Determine the (x, y) coordinate at the center of the cell enclosing the given text.  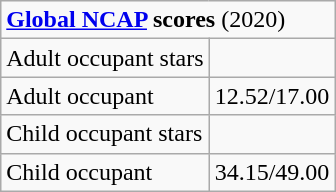
Global NCAP scores (2020) (168, 20)
Adult occupant (105, 96)
34.15/49.00 (272, 172)
Child occupant stars (105, 134)
Child occupant (105, 172)
Adult occupant stars (105, 58)
12.52/17.00 (272, 96)
